Capture the cell that displays the provided text and extract its [X, Y] central coordinate. 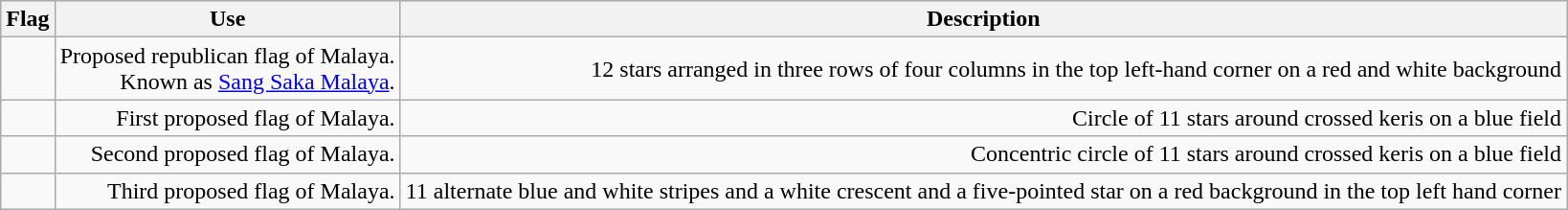
12 stars arranged in three rows of four columns in the top left-hand corner on a red and white background [983, 69]
Proposed republican flag of Malaya.Known as Sang Saka Malaya. [228, 69]
11 alternate blue and white stripes and a white crescent and a five-pointed star on a red background in the top left hand corner [983, 191]
Concentric circle of 11 stars around crossed keris on a blue field [983, 154]
First proposed flag of Malaya. [228, 118]
Third proposed flag of Malaya. [228, 191]
Flag [28, 19]
Circle of 11 stars around crossed keris on a blue field [983, 118]
Use [228, 19]
Description [983, 19]
Second proposed flag of Malaya. [228, 154]
